Return the (X, Y) coordinate for the center point of the cell that contains the specified text.  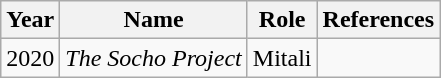
Name (154, 20)
Mitali (282, 58)
References (378, 20)
The Socho Project (154, 58)
2020 (30, 58)
Year (30, 20)
Role (282, 20)
